Find where the given text appears and provide that cell's center as (x, y) coordinate. 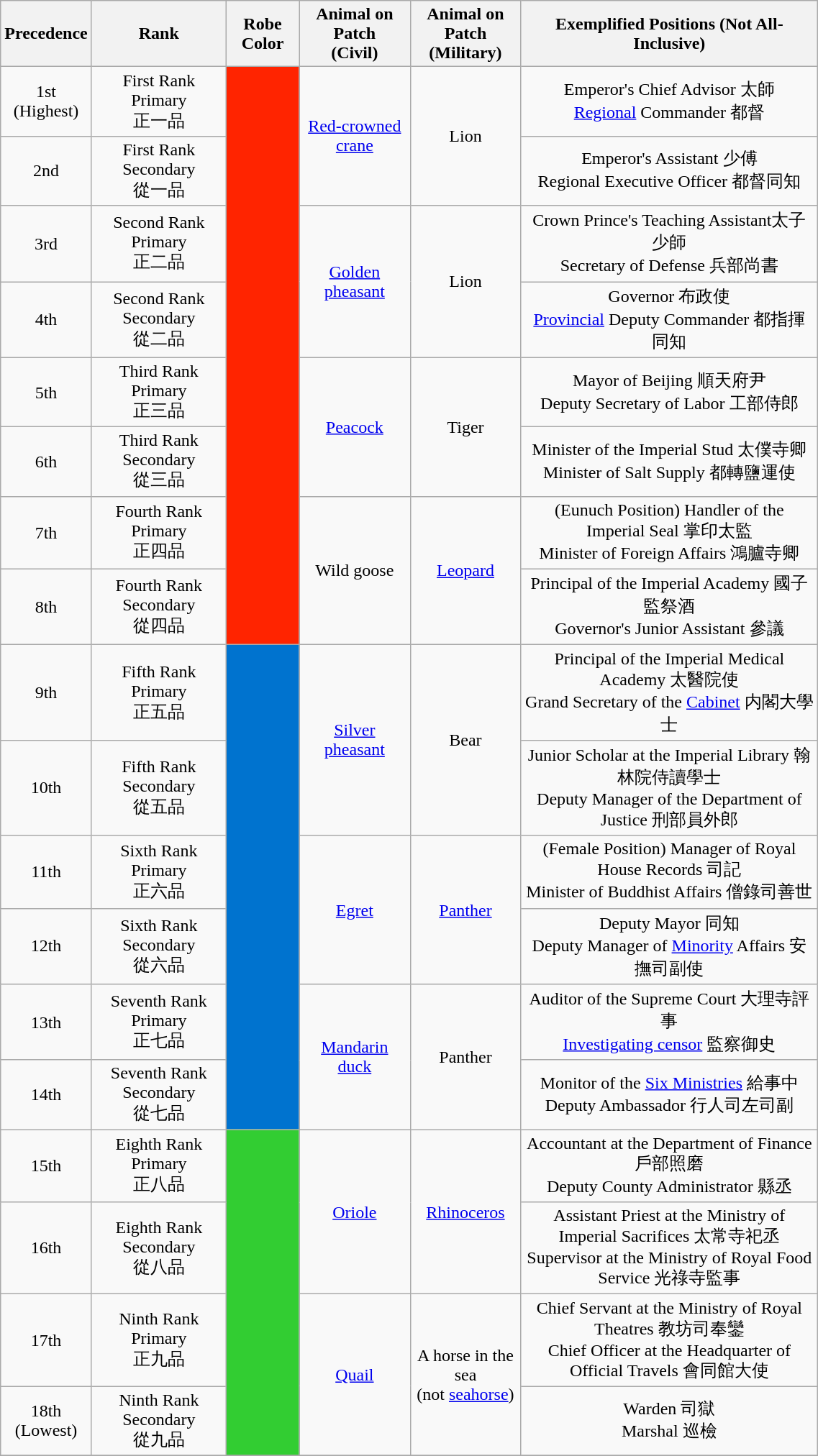
First Rank Primary正一品 (158, 102)
Crown Prince's Teaching Assistant太子少師Secretary of Defense 兵部尚書 (669, 244)
4th (46, 320)
Principal of the Imperial Medical Academy 太醫院使Grand Secretary of the Cabinet 内閣大學士 (669, 693)
Seventh Rank Primary正七品 (158, 1022)
11th (46, 871)
Bear (465, 741)
Accountant at the Department of Finance 戶部照磨Deputy County Administrator 縣丞 (669, 1166)
Minister of the Imperial Stud 太僕寺卿Minister of Salt Supply 都轉鹽運使 (669, 462)
Oriole (355, 1212)
Chief Servant at the Ministry of Royal Theatres 教坊司奉鑾Chief Officer at the Headquarter of Official Travels 會同館大使 (669, 1340)
Egret (355, 910)
Rhinoceros (465, 1212)
Fourth Rank Primary正四品 (158, 532)
Fifth Rank Secondary從五品 (158, 788)
(Eunuch Position) Handler of the Imperial Seal 掌印太監Minister of Foreign Affairs 鴻臚寺卿 (669, 532)
6th (46, 462)
A horse in the sea(not seahorse) (465, 1375)
Third Rank Secondary從三品 (158, 462)
Ninth Rank Secondary從九品 (158, 1421)
7th (46, 532)
5th (46, 393)
First Rank Secondary從一品 (158, 171)
Seventh Rank Secondary從七品 (158, 1094)
Eighth Rank Secondary從八品 (158, 1248)
Peacock (355, 427)
Junior Scholar at the Imperial Library 翰林院侍讀學士Deputy Manager of the Department of Justice 刑部員外郎 (669, 788)
Sixth Rank Secondary從六品 (158, 946)
14th (46, 1094)
Fourth Rank Secondary從四品 (158, 607)
Monitor of the Six Ministries 給事中Deputy Ambassador 行人司左司副 (669, 1094)
8th (46, 607)
Leopard (465, 571)
16th (46, 1248)
2nd (46, 171)
17th (46, 1340)
13th (46, 1022)
Auditor of the Supreme Court 大理寺評事Investigating censor 監察御史 (669, 1022)
Ninth Rank Primary正九品 (158, 1340)
Wild goose (355, 571)
Second Rank Primary正二品 (158, 244)
Tiger (465, 427)
Fifth Rank Primary正五品 (158, 693)
15th (46, 1166)
Rank (158, 34)
Warden 司獄Marshal 巡檢 (669, 1421)
Eighth Rank Primary正八品 (158, 1166)
Mandarin duck (355, 1057)
Red-crowned crane (355, 137)
Principal of the Imperial Academy 國子監祭酒Governor's Junior Assistant 參議 (669, 607)
3rd (46, 244)
Emperor's Assistant 少傅Regional Executive Officer 都督同知 (669, 171)
Mayor of Beijing 順天府尹Deputy Secretary of Labor 工部侍郎 (669, 393)
Deputy Mayor 同知Deputy Manager of Minority Affairs 安撫司副使 (669, 946)
Animal on Patch(Military) (465, 34)
(Female Position) Manager of Royal House Records 司記Minister of Buddhist Affairs 僧錄司善世 (669, 871)
Silver pheasant (355, 741)
1st(Highest) (46, 102)
Third Rank Primary正三品 (158, 393)
Precedence (46, 34)
12th (46, 946)
18th(Lowest) (46, 1421)
Assistant Priest at the Ministry of Imperial Sacrifices 太常寺祀丞Supervisor at the Ministry of Royal Food Service 光祿寺監事 (669, 1248)
Animal on Patch(Civil) (355, 34)
10th (46, 788)
Exemplified Positions (Not All-Inclusive) (669, 34)
Emperor's Chief Advisor 太師Regional Commander 都督 (669, 102)
Golden pheasant (355, 282)
Quail (355, 1375)
Sixth Rank Primary正六品 (158, 871)
9th (46, 693)
Governor 布政使Provincial Deputy Commander 都指揮同知 (669, 320)
Second Rank Secondary從二品 (158, 320)
Robe Color (262, 34)
